Return [X, Y] of the center of cell containing provided text 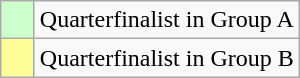
Quarterfinalist in Group B [166, 58]
Quarterfinalist in Group A [166, 20]
